Scan for the cell matching the given text and deliver its (x, y) coordinate at center. 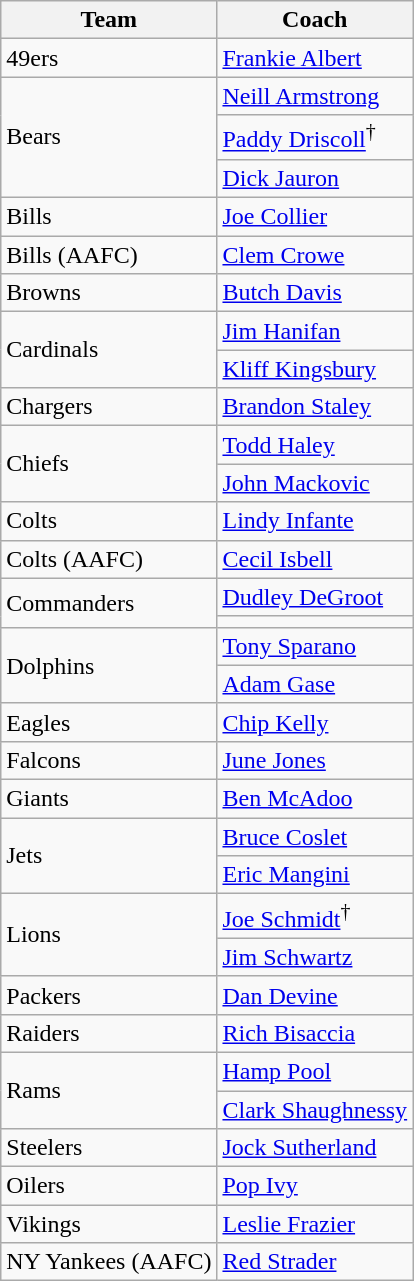
Jim Schwartz (315, 957)
Dolphins (109, 665)
Oilers (109, 1186)
Frankie Albert (315, 58)
Clem Crowe (315, 255)
Eagles (109, 722)
Jets (109, 856)
Rich Bisaccia (315, 1033)
Giants (109, 799)
Hamp Pool (315, 1071)
Chip Kelly (315, 722)
Joe Schmidt† (315, 916)
Raiders (109, 1033)
Ben McAdoo (315, 799)
Neill Armstrong (315, 96)
Dick Jauron (315, 178)
Jock Sutherland (315, 1148)
June Jones (315, 760)
Lindy Infante (315, 521)
Dudley DeGroot (315, 597)
Tony Sparano (315, 646)
Chargers (109, 407)
Colts (AAFC) (109, 559)
John Mackovic (315, 483)
Brandon Staley (315, 407)
Lions (109, 936)
49ers (109, 58)
Red Strader (315, 1262)
Commanders (109, 602)
Chiefs (109, 464)
Cardinals (109, 350)
Team (109, 20)
Browns (109, 293)
Vikings (109, 1224)
Pop Ivy (315, 1186)
NY Yankees (AAFC) (109, 1262)
Paddy Driscoll† (315, 138)
Bills (109, 217)
Leslie Frazier (315, 1224)
Butch Davis (315, 293)
Dan Devine (315, 995)
Kliff Kingsbury (315, 369)
Bruce Coslet (315, 837)
Bills (AAFC) (109, 255)
Adam Gase (315, 684)
Joe Collier (315, 217)
Falcons (109, 760)
Jim Hanifan (315, 331)
Colts (109, 521)
Packers (109, 995)
Steelers (109, 1148)
Rams (109, 1090)
Clark Shaughnessy (315, 1110)
Cecil Isbell (315, 559)
Eric Mangini (315, 875)
Todd Haley (315, 445)
Bears (109, 138)
Coach (315, 20)
